Locate the cell with the specified text and output its (X, Y) center coordinate. 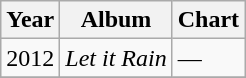
— (208, 58)
Album (116, 20)
Year (30, 20)
Chart (208, 20)
2012 (30, 58)
Let it Rain (116, 58)
